Return the (x, y) coordinate for the center point of the cell that contains the specified text.  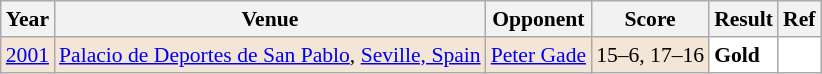
Ref (799, 19)
Score (650, 19)
Result (744, 19)
Opponent (538, 19)
Peter Gade (538, 55)
15–6, 17–16 (650, 55)
Palacio de Deportes de San Pablo, Seville, Spain (270, 55)
Year (28, 19)
Gold (744, 55)
Venue (270, 19)
2001 (28, 55)
